For the text-containing cell, return its midpoint in [X, Y] coordinate format. 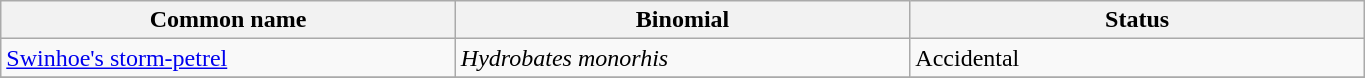
Swinhoe's storm-petrel [228, 58]
Accidental [1138, 58]
Status [1138, 20]
Common name [228, 20]
Binomial [682, 20]
Hydrobates monorhis [682, 58]
